Search for the cell housing the specified text and yield its [X, Y] center coordinate. 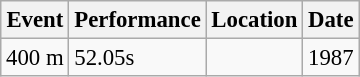
Performance [138, 20]
52.05s [138, 58]
Date [331, 20]
1987 [331, 58]
Event [35, 20]
Location [254, 20]
400 m [35, 58]
